For the text-containing cell, return its midpoint in [x, y] coordinate format. 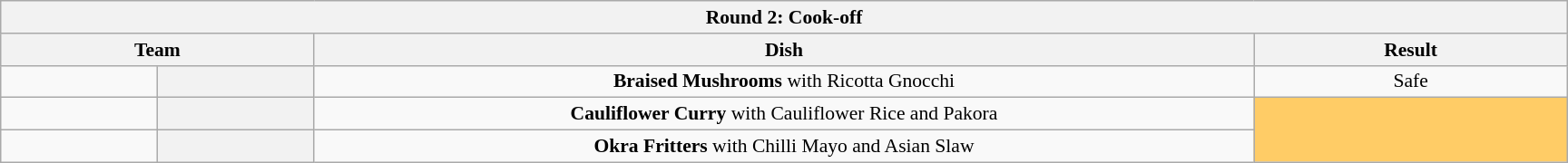
Cauliflower Curry with Cauliflower Rice and Pakora [784, 114]
Okra Fritters with Chilli Mayo and Asian Slaw [784, 147]
Dish [784, 50]
Round 2: Cook-off [784, 17]
Result [1410, 50]
Safe [1410, 81]
Team [158, 50]
Braised Mushrooms with Ricotta Gnocchi [784, 81]
